Output the (X, Y) coordinate of the center of the cell containing the given text.  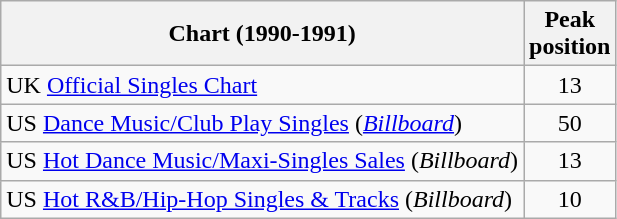
50 (570, 123)
10 (570, 199)
Chart (1990-1991) (262, 34)
US Hot R&B/Hip-Hop Singles & Tracks (Billboard) (262, 199)
US Dance Music/Club Play Singles (Billboard) (262, 123)
US Hot Dance Music/Maxi-Singles Sales (Billboard) (262, 161)
Peakposition (570, 34)
UK Official Singles Chart (262, 85)
